Capture the cell that displays the provided text and extract its (X, Y) central coordinate. 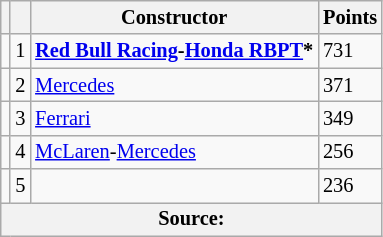
236 (350, 186)
371 (350, 85)
Ferrari (174, 118)
256 (350, 152)
McLaren-Mercedes (174, 152)
Points (350, 17)
731 (350, 51)
2 (20, 85)
4 (20, 152)
5 (20, 186)
Mercedes (174, 85)
Source: (192, 219)
Red Bull Racing-Honda RBPT* (174, 51)
Constructor (174, 17)
1 (20, 51)
349 (350, 118)
3 (20, 118)
